For the text-containing cell, return its midpoint in [X, Y] coordinate format. 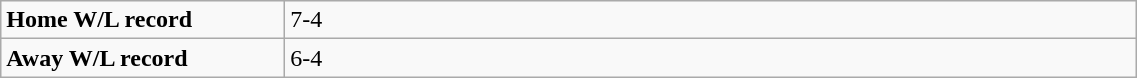
Home W/L record [143, 20]
6-4 [711, 58]
Away W/L record [143, 58]
7-4 [711, 20]
